Return [X, Y] of the center of cell containing provided text 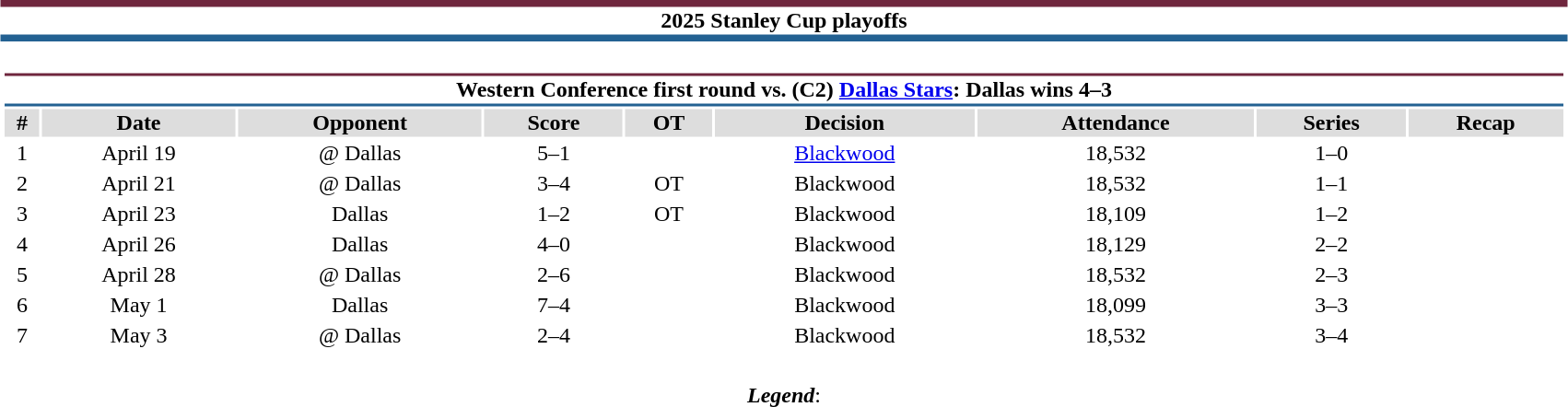
4–0 [554, 244]
May 1 [138, 305]
7 [22, 336]
2 [22, 183]
18,109 [1115, 215]
2–6 [554, 275]
1–1 [1332, 183]
April 23 [138, 215]
18,099 [1115, 305]
April 26 [138, 244]
# [22, 122]
4 [22, 244]
Recap [1486, 122]
Decision [844, 122]
Score [554, 122]
7–4 [554, 305]
April 19 [138, 154]
1 [22, 154]
2–2 [1332, 244]
2–3 [1332, 275]
April 28 [138, 275]
Date [138, 122]
April 21 [138, 183]
Attendance [1115, 122]
May 3 [138, 336]
1–0 [1332, 154]
5 [22, 275]
2025 Stanley Cup playoffs [784, 20]
6 [22, 305]
5–1 [554, 154]
3 [22, 215]
Opponent [359, 122]
2–4 [554, 336]
Series [1332, 122]
18,129 [1115, 244]
Western Conference first round vs. (C2) Dallas Stars: Dallas wins 4–3 [783, 90]
3–3 [1332, 305]
